Capture the cell that displays the provided text and extract its (X, Y) central coordinate. 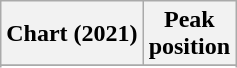
Chart (2021) (72, 34)
Peakposition (189, 34)
